Capture the cell that displays the provided text and extract its [X, Y] central coordinate. 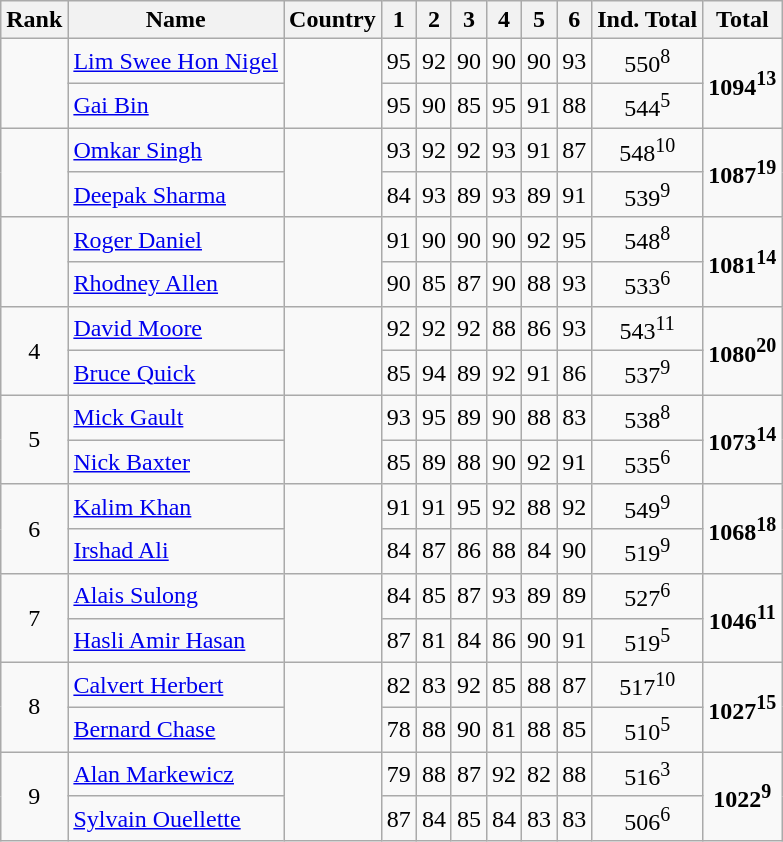
Lim Swee Hon Nigel [176, 62]
5336 [648, 284]
5399 [648, 194]
Country [333, 20]
5388 [648, 418]
Alan Markewicz [176, 774]
10229 [742, 796]
5276 [648, 596]
5105 [648, 730]
5499 [648, 506]
51710 [648, 686]
Calvert Herbert [176, 686]
79 [398, 774]
107314 [742, 440]
106818 [742, 528]
Ind. Total [648, 20]
3 [468, 20]
Bruce Quick [176, 374]
Total [742, 20]
Bernard Chase [176, 730]
5445 [648, 106]
Name [176, 20]
9 [34, 796]
1 [398, 20]
109413 [742, 84]
Hasli Amir Hasan [176, 640]
5356 [648, 462]
54311 [648, 328]
7 [34, 618]
54810 [648, 150]
5379 [648, 374]
5195 [648, 640]
5066 [648, 818]
Omkar Singh [176, 150]
Gai Bin [176, 106]
Irshad Ali [176, 552]
Roger Daniel [176, 240]
Mick Gault [176, 418]
5488 [648, 240]
102715 [742, 708]
Rank [34, 20]
108719 [742, 172]
Kalim Khan [176, 506]
2 [434, 20]
104611 [742, 618]
8 [34, 708]
Nick Baxter [176, 462]
5508 [648, 62]
David Moore [176, 328]
Rhodney Allen [176, 284]
5199 [648, 552]
108020 [742, 350]
78 [398, 730]
94 [434, 374]
108114 [742, 262]
5163 [648, 774]
Alais Sulong [176, 596]
Sylvain Ouellette [176, 818]
Deepak Sharma [176, 194]
